Capture the cell that displays the provided text and extract its (X, Y) central coordinate. 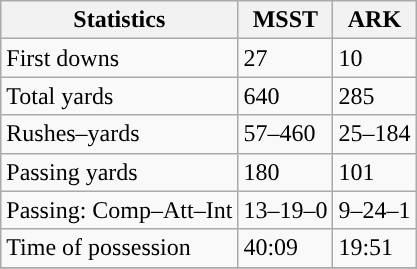
ARK (374, 20)
Passing: Comp–Att–Int (120, 210)
40:09 (286, 248)
Rushes–yards (120, 134)
First downs (120, 58)
25–184 (374, 134)
Statistics (120, 20)
Total yards (120, 96)
13–19–0 (286, 210)
101 (374, 172)
19:51 (374, 248)
180 (286, 172)
27 (286, 58)
285 (374, 96)
10 (374, 58)
Time of possession (120, 248)
9–24–1 (374, 210)
Passing yards (120, 172)
640 (286, 96)
57–460 (286, 134)
MSST (286, 20)
